Provide the [X, Y] coordinate of the cell's center where the given text is located.  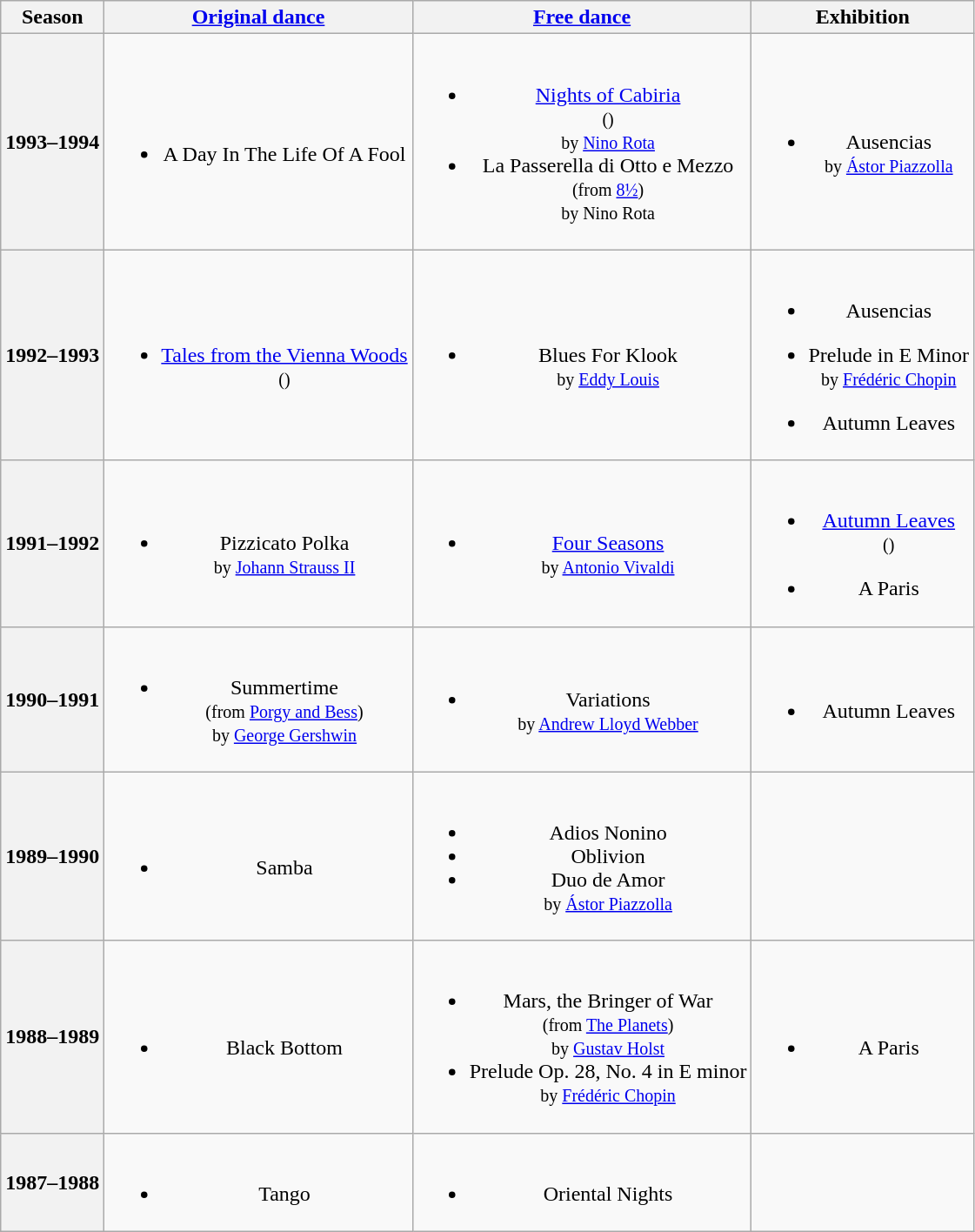
Autumn Leaves () A Paris [863, 543]
Season [52, 17]
AusenciasPrelude in E Minor by Frédéric ChopinAutumn Leaves [863, 355]
Original dance [258, 17]
1988–1989 [52, 1037]
1990–1991 [52, 700]
Variations by Andrew Lloyd Webber [582, 700]
A Paris [863, 1037]
Oriental Nights [582, 1182]
Samba [258, 856]
Tango [258, 1182]
1992–1993 [52, 355]
Ausencias by Ástor Piazzolla [863, 142]
1991–1992 [52, 543]
1989–1990 [52, 856]
Free dance [582, 17]
Blues For Klook by Eddy Louis [582, 355]
Summertime (from Porgy and Bess) by George Gershwin [258, 700]
Tales from the Vienna Woods () [258, 355]
Mars, the Bringer of War (from The Planets) by Gustav Holst Prelude Op. 28, No. 4 in E minor by Frédéric Chopin [582, 1037]
Black Bottom [258, 1037]
Autumn Leaves [863, 700]
1993–1994 [52, 142]
A Day In The Life Of A Fool [258, 142]
Pizzicato Polka by Johann Strauss II [258, 543]
Four Seasons by Antonio Vivaldi [582, 543]
1987–1988 [52, 1182]
Exhibition [863, 17]
Nights of Cabiria () by Nino Rota La Passerella di Otto e Mezzo (from 8½) by Nino Rota [582, 142]
Adios NoninoOblivionDuo de Amor by Ástor Piazzolla [582, 856]
